Return the [X, Y] coordinate for the center point of the cell that contains the specified text.  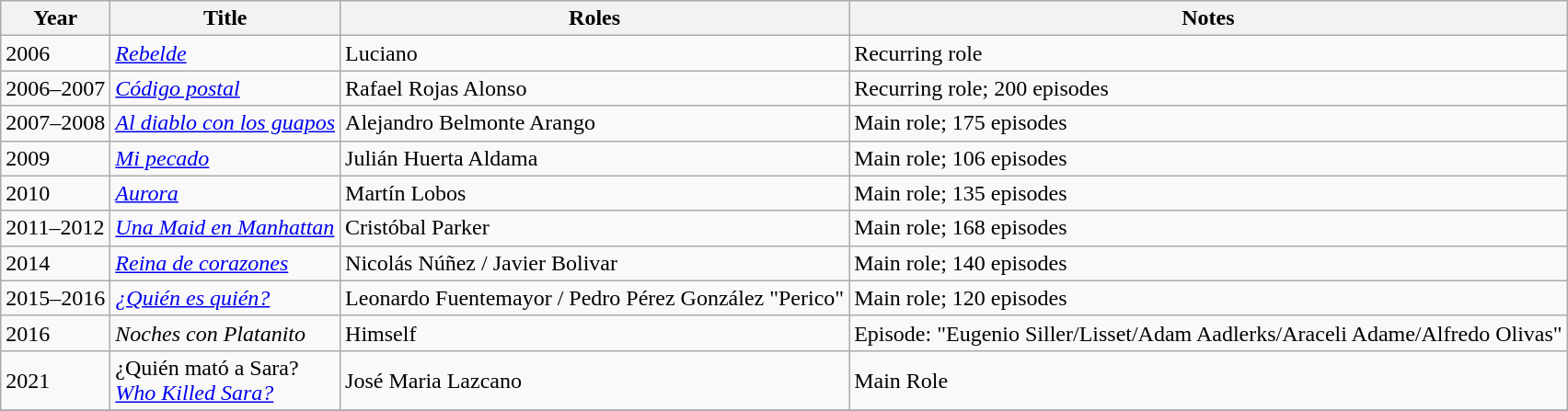
Cristóbal Parker [594, 228]
Title [225, 18]
Roles [594, 18]
2016 [55, 333]
Main role; 175 episodes [1208, 123]
Main Role [1208, 381]
Recurring role; 200 episodes [1208, 88]
Himself [594, 333]
Código postal [225, 88]
Aurora [225, 193]
Main role; 106 episodes [1208, 158]
Reina de corazones [225, 263]
José Maria Lazcano [594, 381]
2015–2016 [55, 298]
Main role; 135 episodes [1208, 193]
Julián Huerta Aldama [594, 158]
2009 [55, 158]
Nicolás Núñez / Javier Bolivar [594, 263]
2014 [55, 263]
Alejandro Belmonte Arango [594, 123]
Main role; 140 episodes [1208, 263]
2006 [55, 53]
Leonardo Fuentemayor / Pedro Pérez González "Perico" [594, 298]
Notes [1208, 18]
Mi pecado [225, 158]
2007–2008 [55, 123]
Recurring role [1208, 53]
Main role; 168 episodes [1208, 228]
Rebelde [225, 53]
¿Quién es quién? [225, 298]
2006–2007 [55, 88]
Luciano [594, 53]
Rafael Rojas Alonso [594, 88]
2021 [55, 381]
¿Quién mató a Sara?Who Killed Sara? [225, 381]
Main role; 120 episodes [1208, 298]
Year [55, 18]
Una Maid en Manhattan [225, 228]
Noches con Platanito [225, 333]
Martín Lobos [594, 193]
Episode: "Eugenio Siller/Lisset/Adam Aadlerks/Araceli Adame/Alfredo Olivas" [1208, 333]
2010 [55, 193]
Al diablo con los guapos [225, 123]
2011–2012 [55, 228]
